Capture the cell that displays the provided text and extract its [x, y] central coordinate. 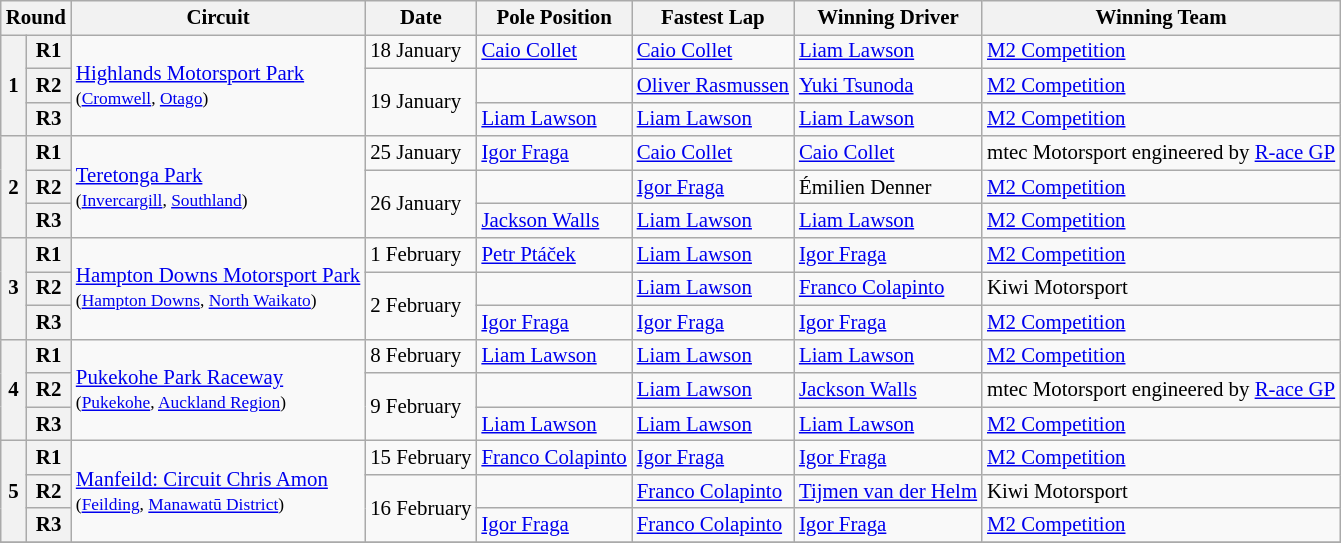
19 January [420, 102]
Circuit [218, 18]
Oliver Rasmussen [713, 85]
Winning Driver [888, 18]
Yuki Tsunoda [888, 85]
Round [36, 18]
Highlands Motorsport Park(Cromwell, Otago) [218, 85]
Teretonga Park(Invercargill, Southland) [218, 187]
Date [420, 18]
2 February [420, 305]
Fastest Lap [713, 18]
Winning Team [1161, 18]
4 [14, 390]
9 February [420, 407]
15 February [420, 458]
Pukekohe Park Raceway(Pukekohe, Auckland Region) [218, 390]
5 [14, 492]
1 [14, 85]
Émilien Denner [888, 187]
26 January [420, 204]
18 January [420, 51]
1 February [420, 255]
16 February [420, 508]
2 [14, 187]
Manfeild: Circuit Chris Amon(Feilding, Manawatū District) [218, 492]
Tijmen van der Helm [888, 491]
Petr Ptáček [554, 255]
8 February [420, 356]
25 January [420, 153]
Hampton Downs Motorsport Park(Hampton Downs, North Waikato) [218, 289]
Pole Position [554, 18]
3 [14, 289]
